Return the [X, Y] coordinate for the center point of the cell that contains the specified text.  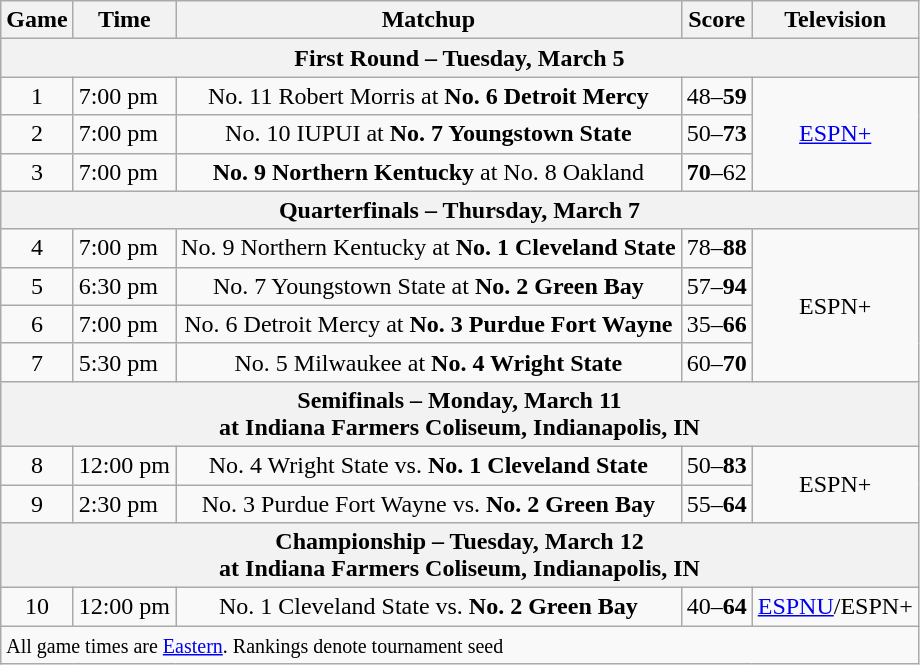
8 [37, 465]
7 [37, 362]
First Round – Tuesday, March 5 [460, 58]
No. 3 Purdue Fort Wayne vs. No. 2 Green Bay [429, 503]
50–83 [716, 465]
ESPNU/ESPN+ [835, 607]
No. 5 Milwaukee at No. 4 Wright State [429, 362]
No. 1 Cleveland State vs. No. 2 Green Bay [429, 607]
40–64 [716, 607]
1 [37, 96]
2 [37, 134]
9 [37, 503]
No. 9 Northern Kentucky at No. 1 Cleveland State [429, 248]
No. 11 Robert Morris at No. 6 Detroit Mercy [429, 96]
No. 6 Detroit Mercy at No. 3 Purdue Fort Wayne [429, 324]
Semifinals – Monday, March 11at Indiana Farmers Coliseum, Indianapolis, IN [460, 414]
10 [37, 607]
Television [835, 20]
6 [37, 324]
2:30 pm [124, 503]
Game [37, 20]
No. 9 Northern Kentucky at No. 8 Oakland [429, 172]
55–64 [716, 503]
Time [124, 20]
70–62 [716, 172]
Quarterfinals – Thursday, March 7 [460, 210]
Matchup [429, 20]
No. 4 Wright State vs. No. 1 Cleveland State [429, 465]
50–73 [716, 134]
60–70 [716, 362]
78–88 [716, 248]
No. 10 IUPUI at No. 7 Youngstown State [429, 134]
4 [37, 248]
3 [37, 172]
57–94 [716, 286]
5:30 pm [124, 362]
All game times are Eastern. Rankings denote tournament seed [460, 645]
5 [37, 286]
35–66 [716, 324]
6:30 pm [124, 286]
48–59 [716, 96]
No. 7 Youngstown State at No. 2 Green Bay [429, 286]
Championship – Tuesday, March 12at Indiana Farmers Coliseum, Indianapolis, IN [460, 556]
Score [716, 20]
